Find where the given text appears and provide that cell's center as [X, Y] coordinate. 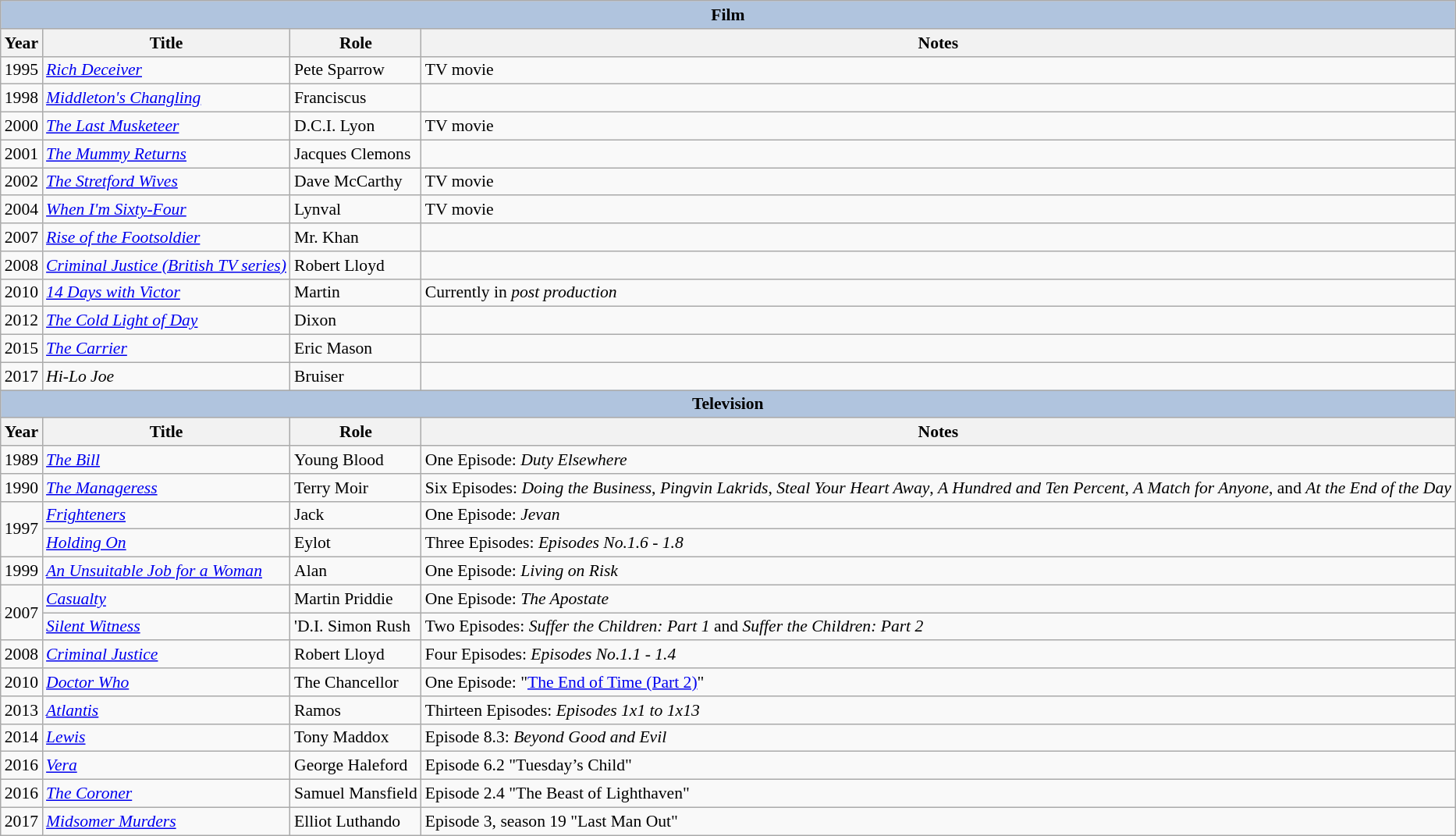
Eric Mason [356, 349]
The Last Musketeer [166, 126]
2013 [22, 710]
Two Episodes: Suffer the Children: Part 1 and Suffer the Children: Part 2 [938, 627]
Terry Moir [356, 488]
George Haleford [356, 766]
One Episode: "The End of Time (Part 2)" [938, 682]
Martin [356, 293]
Young Blood [356, 460]
Television [728, 404]
Episode 8.3: Beyond Good and Evil [938, 738]
1995 [22, 70]
1997 [22, 529]
When I'm Sixty-Four [166, 210]
Frighteners [166, 515]
Martin Priddie [356, 599]
The Bill [166, 460]
2012 [22, 321]
1989 [22, 460]
Elliot Luthando [356, 821]
'D.I. Simon Rush [356, 627]
Tony Maddox [356, 738]
Middleton's Changling [166, 98]
Silent Witness [166, 627]
Jack [356, 515]
Episode 2.4 "The Beast of Lighthaven" [938, 794]
Dixon [356, 321]
Episode 6.2 "Tuesday’s Child" [938, 766]
One Episode: Living on Risk [938, 571]
The Stretford Wives [166, 182]
Film [728, 15]
Doctor Who [166, 682]
Currently in post production [938, 293]
Criminal Justice [166, 655]
2014 [22, 738]
The Coroner [166, 794]
Franciscus [356, 98]
Lewis [166, 738]
Alan [356, 571]
Jacques Clemons [356, 154]
Hi-Lo Joe [166, 376]
Criminal Justice (British TV series) [166, 265]
Samuel Mansfield [356, 794]
Thirteen Episodes: Episodes 1x1 to 1x13 [938, 710]
Episode 3, season 19 "Last Man Out" [938, 821]
2004 [22, 210]
2002 [22, 182]
The Chancellor [356, 682]
14 Days with Victor [166, 293]
The Manageress [166, 488]
The Carrier [166, 349]
An Unsuitable Job for a Woman [166, 571]
The Cold Light of Day [166, 321]
One Episode: Jevan [938, 515]
2001 [22, 154]
D.C.I. Lyon [356, 126]
Atlantis [166, 710]
Six Episodes: Doing the Business, Pingvin Lakrids, Steal Your Heart Away, A Hundred and Ten Percent, A Match for Anyone, and At the End of the Day [938, 488]
2000 [22, 126]
The Mummy Returns [166, 154]
Pete Sparrow [356, 70]
Casualty [166, 599]
Eylot [356, 543]
Rise of the Footsoldier [166, 237]
Holding On [166, 543]
1998 [22, 98]
2015 [22, 349]
Three Episodes: Episodes No.1.6 - 1.8 [938, 543]
One Episode: Duty Elsewhere [938, 460]
One Episode: The Apostate [938, 599]
Ramos [356, 710]
Rich Deceiver [166, 70]
Lynval [356, 210]
1999 [22, 571]
Bruiser [356, 376]
Mr. Khan [356, 237]
1990 [22, 488]
Vera [166, 766]
Midsomer Murders [166, 821]
Dave McCarthy [356, 182]
Four Episodes: Episodes No.1.1 - 1.4 [938, 655]
